Pinpoint the cell where the given text exists, returning its [X, Y] midpoint coordinate. 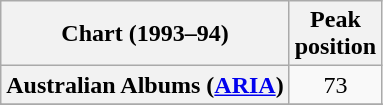
Peakposition [335, 34]
73 [335, 85]
Australian Albums (ARIA) [145, 85]
Chart (1993–94) [145, 34]
